Identify which cell holds the provided text, then report its (x, y) central coordinate. 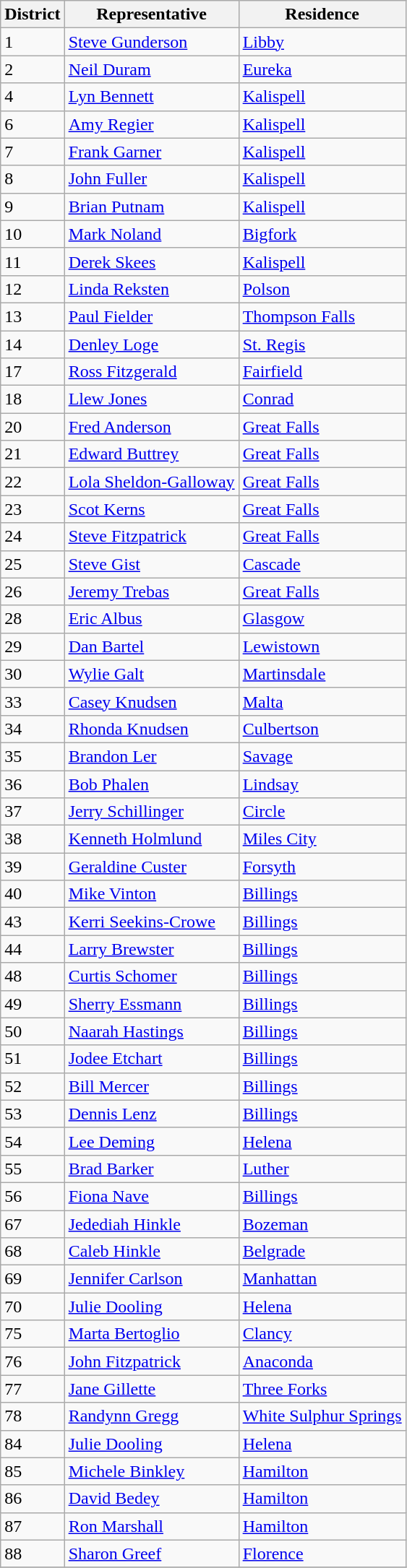
69 (33, 1279)
85 (33, 1471)
17 (33, 372)
36 (33, 784)
39 (33, 867)
Mark Noland (152, 234)
Brandon Ler (152, 756)
St. Regis (322, 345)
Naarah Hastings (152, 1031)
Glasgow (322, 619)
Steve Fitzpatrick (152, 537)
56 (33, 1196)
22 (33, 482)
Scot Kerns (152, 509)
Ross Fitzgerald (152, 372)
11 (33, 261)
28 (33, 619)
9 (33, 207)
43 (33, 922)
Belgrade (322, 1252)
Caleb Hinkle (152, 1252)
Steve Gist (152, 564)
38 (33, 839)
Forsyth (322, 867)
Sharon Greef (152, 1554)
55 (33, 1169)
25 (33, 564)
Thompson Falls (322, 316)
Jedediah Hinkle (152, 1224)
Denley Loge (152, 345)
Circle (322, 812)
Neil Duram (152, 69)
David Bedey (152, 1499)
8 (33, 179)
54 (33, 1141)
Geraldine Custer (152, 867)
Kerri Seekins-Crowe (152, 922)
Mike Vinton (152, 894)
Anaconda (322, 1361)
White Sulphur Springs (322, 1416)
20 (33, 427)
52 (33, 1086)
Edward Buttrey (152, 454)
Linda Reksten (152, 289)
Rhonda Knudsen (152, 729)
Lewistown (322, 646)
Culbertson (322, 729)
4 (33, 97)
Frank Garner (152, 152)
Polson (322, 289)
Brad Barker (152, 1169)
Lee Deming (152, 1141)
12 (33, 289)
Lola Sheldon-Galloway (152, 482)
Jane Gillette (152, 1389)
Bozeman (322, 1224)
Steve Gunderson (152, 42)
Casey Knudsen (152, 701)
Jeremy Trebas (152, 592)
Libby (322, 42)
Clancy (322, 1334)
Ron Marshall (152, 1526)
Cascade (322, 564)
Sherry Essmann (152, 1004)
Wylie Galt (152, 674)
Fairfield (322, 372)
50 (33, 1031)
Dan Bartel (152, 646)
Larry Brewster (152, 949)
Luther (322, 1169)
Dennis Lenz (152, 1114)
75 (33, 1334)
Bill Mercer (152, 1086)
Miles City (322, 839)
Randynn Gregg (152, 1416)
35 (33, 756)
Malta (322, 701)
Bob Phalen (152, 784)
68 (33, 1252)
29 (33, 646)
34 (33, 729)
Jodee Etchart (152, 1059)
Savage (322, 756)
Conrad (322, 399)
Derek Skees (152, 261)
Martinsdale (322, 674)
18 (33, 399)
John Fitzpatrick (152, 1361)
Amy Regier (152, 124)
84 (33, 1444)
49 (33, 1004)
Bigfork (322, 234)
10 (33, 234)
Three Forks (322, 1389)
77 (33, 1389)
Manhattan (322, 1279)
2 (33, 69)
40 (33, 894)
Brian Putnam (152, 207)
13 (33, 316)
Fred Anderson (152, 427)
78 (33, 1416)
37 (33, 812)
Fiona Nave (152, 1196)
Residence (322, 14)
76 (33, 1361)
Curtis Schomer (152, 976)
1 (33, 42)
Marta Bertoglio (152, 1334)
53 (33, 1114)
Eric Albus (152, 619)
Jerry Schillinger (152, 812)
24 (33, 537)
John Fuller (152, 179)
Representative (152, 14)
44 (33, 949)
Florence (322, 1554)
6 (33, 124)
48 (33, 976)
86 (33, 1499)
70 (33, 1307)
7 (33, 152)
Eureka (322, 69)
33 (33, 701)
88 (33, 1554)
26 (33, 592)
Michele Binkley (152, 1471)
67 (33, 1224)
Llew Jones (152, 399)
23 (33, 509)
87 (33, 1526)
District (33, 14)
21 (33, 454)
Paul Fielder (152, 316)
14 (33, 345)
Jennifer Carlson (152, 1279)
Lindsay (322, 784)
51 (33, 1059)
Kenneth Holmlund (152, 839)
30 (33, 674)
Lyn Bennett (152, 97)
